Find where the given text appears and provide that cell's center as [x, y] coordinate. 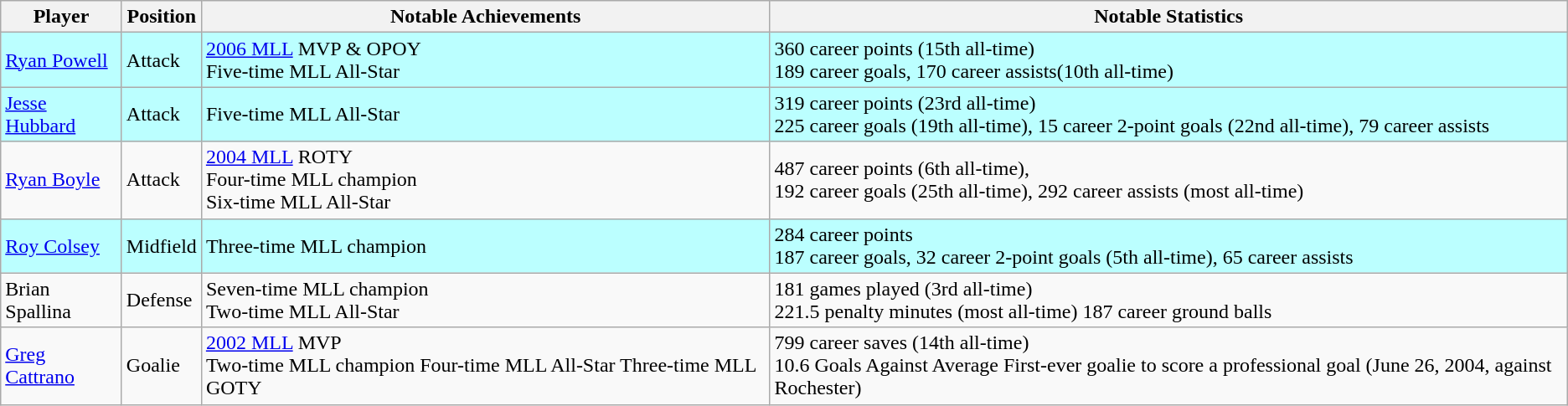
319 career points (23rd all-time)225 career goals (19th all-time), 15 career 2-point goals (22nd all-time), 79 career assists [1168, 114]
181 games played (3rd all-time)221.5 penalty minutes (most all-time) 187 career ground balls [1168, 300]
Greg Cattrano [62, 366]
Ryan Powell [62, 60]
Ryan Boyle [62, 180]
Jesse Hubbard [62, 114]
Player [62, 17]
Five-time MLL All-Star [486, 114]
Seven-time MLL championTwo-time MLL All-Star [486, 300]
Notable Achievements [486, 17]
2006 MLL MVP & OPOYFive-time MLL All-Star [486, 60]
Midfield [161, 246]
2004 MLL ROTYFour-time MLL championSix-time MLL All-Star [486, 180]
2002 MLL MVPTwo-time MLL champion Four-time MLL All-Star Three-time MLL GOTY [486, 366]
487 career points (6th all-time),192 career goals (25th all-time), 292 career assists (most all-time) [1168, 180]
Roy Colsey [62, 246]
Goalie [161, 366]
Brian Spallina [62, 300]
799 career saves (14th all-time)10.6 Goals Against Average First-ever goalie to score a professional goal (June 26, 2004, against Rochester) [1168, 366]
360 career points (15th all-time)189 career goals, 170 career assists(10th all-time) [1168, 60]
284 career points187 career goals, 32 career 2-point goals (5th all-time), 65 career assists [1168, 246]
Defense [161, 300]
Position [161, 17]
Three-time MLL champion [486, 246]
Notable Statistics [1168, 17]
